Find where the given text appears and provide that cell's center as (X, Y) coordinate. 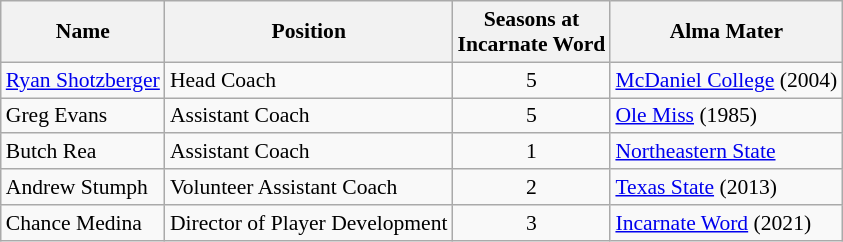
Volunteer Assistant Coach (309, 187)
Incarnate Word (2021) (726, 223)
Name (83, 32)
Seasons atIncarnate Word (532, 32)
2 (532, 187)
Butch Rea (83, 152)
McDaniel College (2004) (726, 80)
Ole Miss (1985) (726, 116)
1 (532, 152)
Head Coach (309, 80)
3 (532, 223)
Alma Mater (726, 32)
Greg Evans (83, 116)
Andrew Stumph (83, 187)
Chance Medina (83, 223)
Ryan Shotzberger (83, 80)
Position (309, 32)
Director of Player Development (309, 223)
Northeastern State (726, 152)
Texas State (2013) (726, 187)
